Output the [X, Y] coordinate of the center of the cell containing the given text.  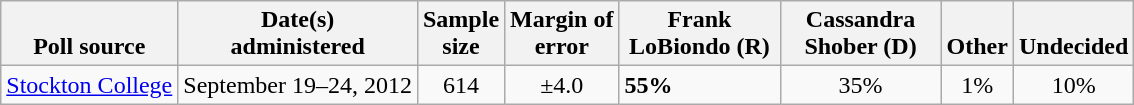
CassandraShober (D) [860, 34]
10% [1073, 85]
Margin oferror [562, 34]
September 19–24, 2012 [298, 85]
±4.0 [562, 85]
55% [700, 85]
1% [977, 85]
Date(s)administered [298, 34]
Samplesize [460, 34]
Stockton College [90, 85]
Other [977, 34]
35% [860, 85]
Undecided [1073, 34]
614 [460, 85]
FrankLoBiondo (R) [700, 34]
Poll source [90, 34]
